Return the (x, y) coordinate for the center point of the cell that contains the specified text.  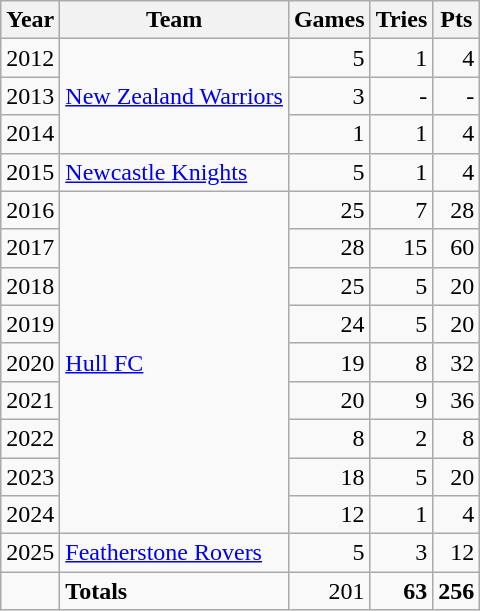
2025 (30, 553)
Totals (174, 591)
Tries (402, 20)
Newcastle Knights (174, 172)
2021 (30, 400)
2012 (30, 58)
36 (456, 400)
63 (402, 591)
Hull FC (174, 362)
2014 (30, 134)
2017 (30, 248)
2 (402, 438)
9 (402, 400)
New Zealand Warriors (174, 96)
18 (329, 477)
201 (329, 591)
2019 (30, 324)
2018 (30, 286)
15 (402, 248)
19 (329, 362)
2013 (30, 96)
2022 (30, 438)
Year (30, 20)
Games (329, 20)
32 (456, 362)
2020 (30, 362)
7 (402, 210)
Pts (456, 20)
Team (174, 20)
Featherstone Rovers (174, 553)
24 (329, 324)
2016 (30, 210)
2024 (30, 515)
2015 (30, 172)
256 (456, 591)
2023 (30, 477)
60 (456, 248)
